Search for the cell housing the specified text and yield its (X, Y) center coordinate. 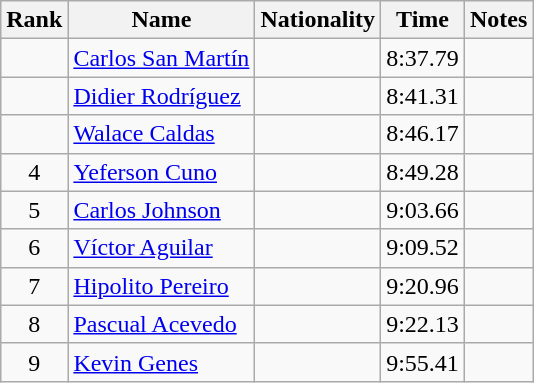
Hipolito Pereiro (162, 286)
9:09.52 (423, 248)
Walace Caldas (162, 134)
9:03.66 (423, 210)
Nationality (318, 20)
Carlos San Martín (162, 58)
9 (34, 362)
6 (34, 248)
Yeferson Cuno (162, 172)
Kevin Genes (162, 362)
8:49.28 (423, 172)
Víctor Aguilar (162, 248)
8:46.17 (423, 134)
8:37.79 (423, 58)
Pascual Acevedo (162, 324)
9:20.96 (423, 286)
Carlos Johnson (162, 210)
4 (34, 172)
5 (34, 210)
8:41.31 (423, 96)
9:55.41 (423, 362)
Didier Rodríguez (162, 96)
8 (34, 324)
Name (162, 20)
9:22.13 (423, 324)
Notes (498, 20)
Time (423, 20)
7 (34, 286)
Rank (34, 20)
